Output the (x, y) coordinate of the center of the cell containing the given text.  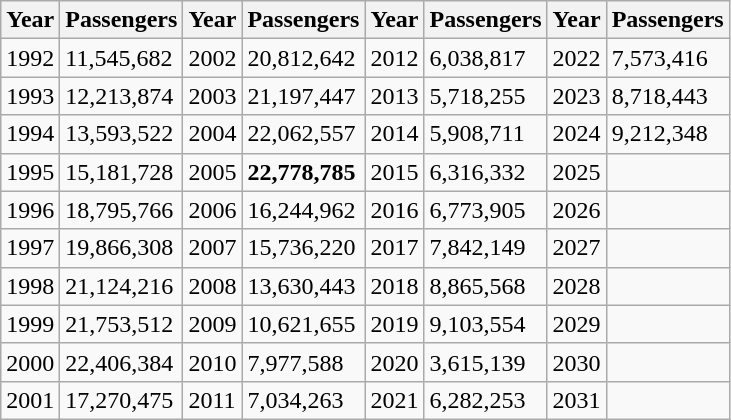
13,630,443 (304, 286)
22,778,785 (304, 172)
22,406,384 (122, 362)
2015 (394, 172)
21,753,512 (122, 324)
1998 (30, 286)
9,103,554 (486, 324)
6,773,905 (486, 210)
2005 (212, 172)
2027 (576, 248)
2002 (212, 58)
6,282,253 (486, 400)
6,316,332 (486, 172)
1993 (30, 96)
2003 (212, 96)
2017 (394, 248)
2019 (394, 324)
2025 (576, 172)
7,842,149 (486, 248)
1992 (30, 58)
2000 (30, 362)
2007 (212, 248)
2006 (212, 210)
2018 (394, 286)
2029 (576, 324)
2013 (394, 96)
15,181,728 (122, 172)
9,212,348 (668, 134)
7,977,588 (304, 362)
2020 (394, 362)
2031 (576, 400)
2009 (212, 324)
6,038,817 (486, 58)
18,795,766 (122, 210)
15,736,220 (304, 248)
5,718,255 (486, 96)
2026 (576, 210)
11,545,682 (122, 58)
2024 (576, 134)
17,270,475 (122, 400)
2014 (394, 134)
5,908,711 (486, 134)
2011 (212, 400)
2016 (394, 210)
10,621,655 (304, 324)
2030 (576, 362)
19,866,308 (122, 248)
2022 (576, 58)
7,573,416 (668, 58)
7,034,263 (304, 400)
22,062,557 (304, 134)
13,593,522 (122, 134)
21,197,447 (304, 96)
2010 (212, 362)
16,244,962 (304, 210)
21,124,216 (122, 286)
2028 (576, 286)
2004 (212, 134)
1999 (30, 324)
1994 (30, 134)
8,865,568 (486, 286)
2012 (394, 58)
3,615,139 (486, 362)
12,213,874 (122, 96)
20,812,642 (304, 58)
1995 (30, 172)
8,718,443 (668, 96)
2021 (394, 400)
2001 (30, 400)
1997 (30, 248)
2008 (212, 286)
1996 (30, 210)
2023 (576, 96)
